Scan for the cell matching the given text and deliver its (x, y) coordinate at center. 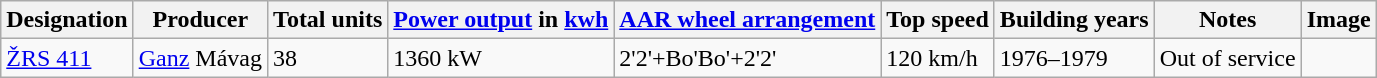
Notes (1228, 20)
Ganz Mávag (200, 58)
38 (328, 58)
Building years (1074, 20)
Top speed (938, 20)
ŽRS 411 (67, 58)
Image (1338, 20)
Power output in kwh (501, 20)
AAR wheel arrangement (748, 20)
Producer (200, 20)
120 km/h (938, 58)
1976–1979 (1074, 58)
Total units (328, 20)
2'2'+Bo'Bo'+2'2' (748, 58)
1360 kW (501, 58)
Designation (67, 20)
Out of service (1228, 58)
